For the text-containing cell, return its midpoint in (x, y) coordinate format. 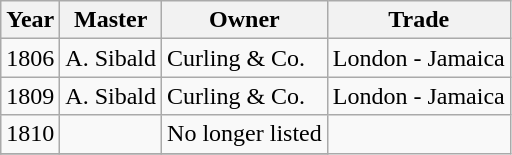
Master (111, 20)
1806 (30, 58)
No longer listed (245, 134)
Year (30, 20)
Trade (418, 20)
1810 (30, 134)
1809 (30, 96)
Owner (245, 20)
